Provide the [X, Y] coordinate of the cell's center where the given text is located.  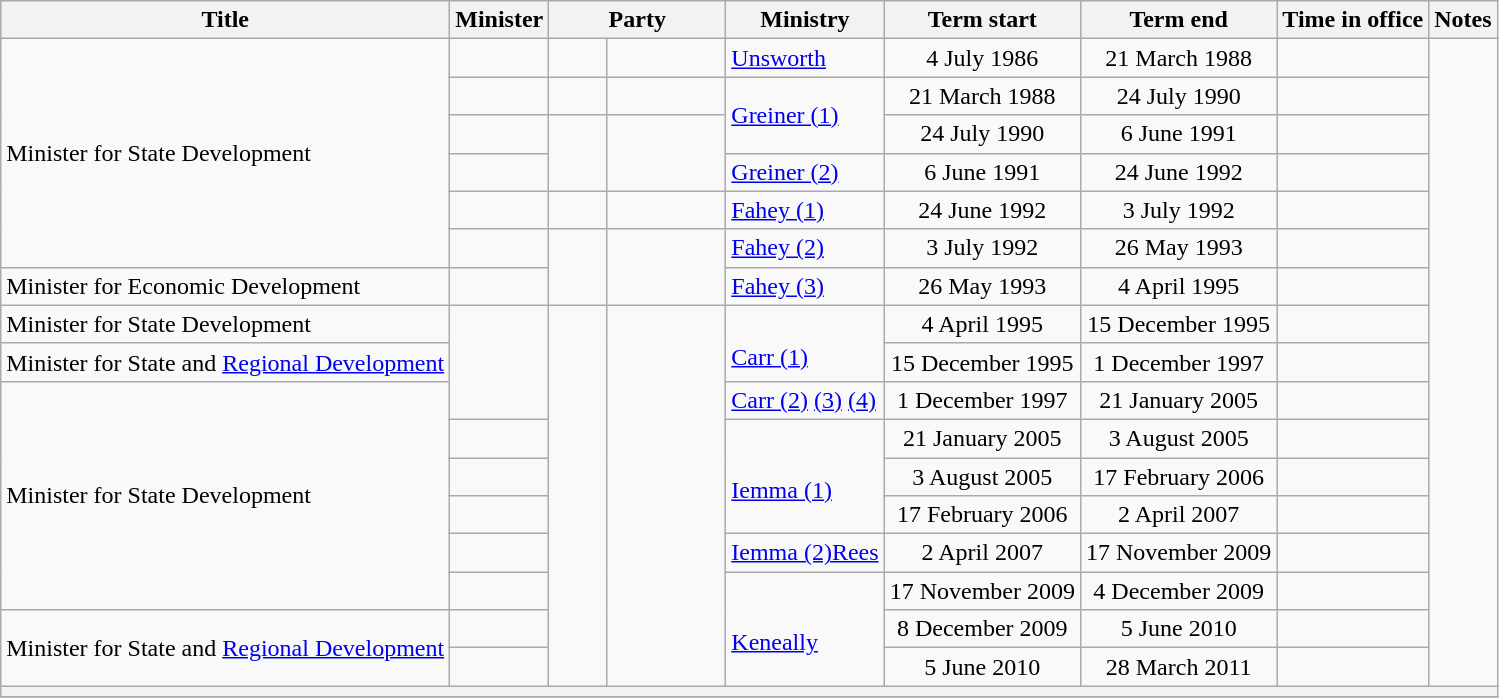
Title [226, 20]
Iemma (1) [805, 476]
4 December 2009 [1178, 591]
Greiner (1) [805, 115]
8 December 2009 [982, 629]
Notes [1463, 20]
Minister [500, 20]
Term end [1178, 20]
Carr (1) [805, 343]
4 July 1986 [982, 58]
28 March 2011 [1178, 667]
Time in office [1353, 20]
Fahey (1) [805, 210]
Carr (2) (3) (4) [805, 400]
Fahey (3) [805, 286]
Ministry [805, 20]
Term start [982, 20]
Fahey (2) [805, 248]
Minister for Economic Development [226, 286]
Keneally [805, 629]
Iemma (2)Rees [805, 553]
Party [638, 20]
Unsworth [805, 58]
Greiner (2) [805, 172]
